Return [x, y] of the center of cell containing provided text 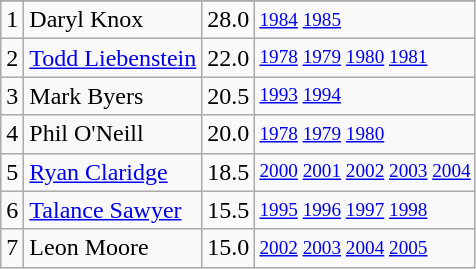
Todd Liebenstein [113, 58]
Leon Moore [113, 248]
Phil O'Neill [113, 134]
Talance Sawyer [113, 210]
1978 1979 1980 1981 [365, 58]
1978 1979 1980 [365, 134]
2000 2001 2002 2003 2004 [365, 172]
20.5 [228, 96]
2 [12, 58]
1993 1994 [365, 96]
5 [12, 172]
1 [12, 20]
4 [12, 134]
15.0 [228, 248]
28.0 [228, 20]
15.5 [228, 210]
2002 2003 2004 2005 [365, 248]
Ryan Claridge [113, 172]
3 [12, 96]
1995 1996 1997 1998 [365, 210]
18.5 [228, 172]
Mark Byers [113, 96]
22.0 [228, 58]
7 [12, 248]
6 [12, 210]
20.0 [228, 134]
Daryl Knox [113, 20]
1984 1985 [365, 20]
